Return [X, Y] of the center of cell containing provided text 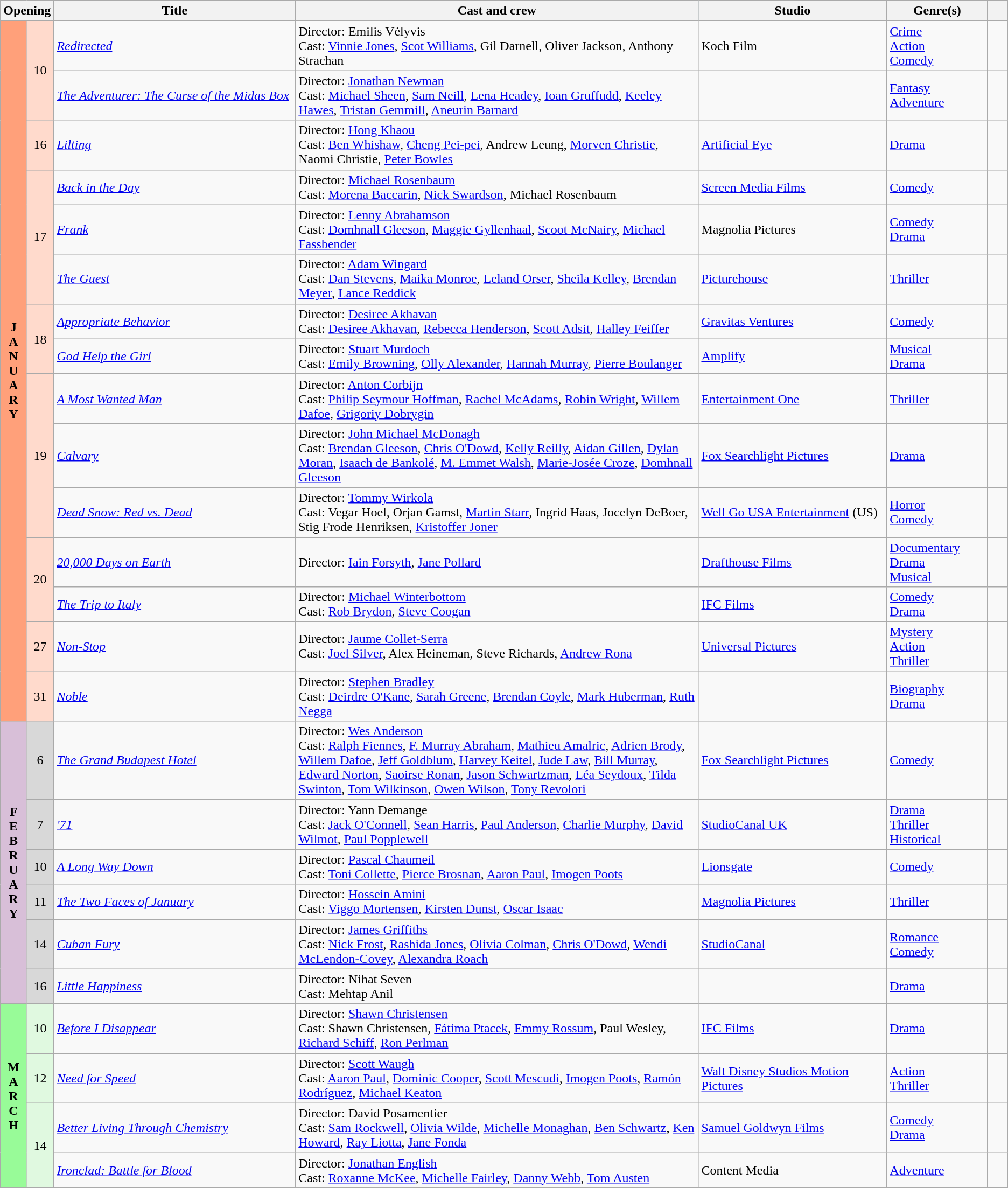
6 [40, 760]
Lilting [174, 145]
20,000 Days on Earth [174, 562]
Director: Emilis Vėlyvis Cast: Vinnie Jones, Scot Williams, Gil Darnell, Oliver Jackson, Anthony Strachan [497, 46]
Director: Stephen Bradley Cast: Deirdre O'Kane, Sarah Greene, Brendan Coyle, Mark Huberman, Ruth Negga [497, 696]
Biography Drama [937, 696]
Cast and crew [497, 11]
Appropriate Behavior [174, 321]
Content Media [793, 1170]
Director: James Griffiths Cast: Nick Frost, Rashida Jones, Olivia Colman, Chris O'Dowd, Wendi McLendon-Covey, Alexandra Roach [497, 944]
Ironclad: Battle for Blood [174, 1170]
20 [40, 579]
Title [174, 11]
Fantasy Adventure [937, 95]
Lionsgate [793, 867]
11 [40, 902]
Better Living Through Chemistry [174, 1128]
Amplify [793, 357]
Well Go USA Entertainment (US) [793, 512]
Opening [27, 11]
12 [40, 1078]
Documentary Drama Musical [937, 562]
Universal Pictures [793, 647]
17 [40, 237]
Picturehouse [793, 279]
Back in the Day [174, 187]
Action Thriller [937, 1078]
'71 [174, 824]
Gravitas Ventures [793, 321]
Little Happiness [174, 987]
Samuel Goldwyn Films [793, 1128]
StudioCanal UK [793, 824]
Director: Adam Wingard Cast: Dan Stevens, Maika Monroe, Leland Orser, Sheila Kelley, Brendan Meyer, Lance Reddick [497, 279]
A Long Way Down [174, 867]
7 [40, 824]
Artificial Eye [793, 145]
Romance Comedy [937, 944]
Director: Shawn Christensen Cast: Shawn Christensen, Fátima Ptacek, Emmy Rossum, Paul Wesley, Richard Schiff, Ron Perlman [497, 1029]
Director: Scott Waugh Cast: Aaron Paul, Dominic Cooper, Scott Mescudi, Imogen Poots, Ramón Rodríguez, Michael Keaton [497, 1078]
Drafthouse Films [793, 562]
Noble [174, 696]
19 [40, 456]
M A R C H [14, 1095]
Adventure [937, 1170]
Director: Iain Forsyth, Jane Pollard [497, 562]
The Two Faces of January [174, 902]
Genre(s) [937, 11]
Need for Speed [174, 1078]
18 [40, 339]
Before I Disappear [174, 1029]
Musical Drama [937, 357]
Director: Desiree Akhavan Cast: Desiree Akhavan, Rebecca Henderson, Scott Adsit, Halley Feiffer [497, 321]
Redirected [174, 46]
Dead Snow: Red vs. Dead [174, 512]
Mystery Action Thriller [937, 647]
The Adventurer: The Curse of the Midas Box [174, 95]
Director: Nihat Seven Cast: Mehtap Anil [497, 987]
The Guest [174, 279]
Cuban Fury [174, 944]
Director: Jaume Collet-Serra Cast: Joel Silver, Alex Heineman, Steve Richards, Andrew Rona [497, 647]
God Help the Girl [174, 357]
Director: Hong Khaou Cast: Ben Whishaw, Cheng Pei-pei, Andrew Leung, Morven Christie, Naomi Christie, Peter Bowles [497, 145]
Director: Jonathan English Cast: Roxanne McKee, Michelle Fairley, Danny Webb, Tom Austen [497, 1170]
Walt Disney Studios Motion Pictures [793, 1078]
Entertainment One [793, 399]
Director: David Posamentier Cast: Sam Rockwell, Olivia Wilde, Michelle Monaghan, Ben Schwartz, Ken Howard, Ray Liotta, Jane Fonda [497, 1128]
Drama Thriller Historical [937, 824]
Director: Pascal Chaumeil Cast: Toni Collette, Pierce Brosnan, Aaron Paul, Imogen Poots [497, 867]
F E B R U A R Y [14, 863]
31 [40, 696]
Non-Stop [174, 647]
Screen Media Films [793, 187]
Calvary [174, 456]
Studio [793, 11]
27 [40, 647]
StudioCanal [793, 944]
A Most Wanted Man [174, 399]
Crime Action Comedy [937, 46]
Frank [174, 229]
Director: Jonathan Newman Cast: Michael Sheen, Sam Neill, Lena Headey, Ioan Gruffudd, Keeley Hawes, Tristan Gemmill, Aneurin Barnard [497, 95]
Director: Yann Demange Cast: Jack O'Connell, Sean Harris, Paul Anderson, Charlie Murphy, David Wilmot, Paul Popplewell [497, 824]
Director: Michael Winterbottom Cast: Rob Brydon, Steve Coogan [497, 604]
Director: Hossein Amini Cast: Viggo Mortensen, Kirsten Dunst, Oscar Isaac [497, 902]
Director: Michael Rosenbaum Cast: Morena Baccarin, Nick Swardson, Michael Rosenbaum [497, 187]
Koch Film [793, 46]
Director: Tommy Wirkola Cast: Vegar Hoel, Orjan Gamst, Martin Starr, Ingrid Haas, Jocelyn DeBoer, Stig Frode Henriksen, Kristoffer Joner [497, 512]
J A N U A R Y [14, 371]
Director: Stuart Murdoch Cast: Emily Browning, Olly Alexander, Hannah Murray, Pierre Boulanger [497, 357]
Director: Anton Corbijn Cast: Philip Seymour Hoffman, Rachel McAdams, Robin Wright, Willem Dafoe, Grigoriy Dobrygin [497, 399]
Horror Comedy [937, 512]
Director: Lenny Abrahamson Cast: Domhnall Gleeson, Maggie Gyllenhaal, Scoot McNairy, Michael Fassbender [497, 229]
The Trip to Italy [174, 604]
The Grand Budapest Hotel [174, 760]
